Return [X, Y] of the center of cell containing provided text 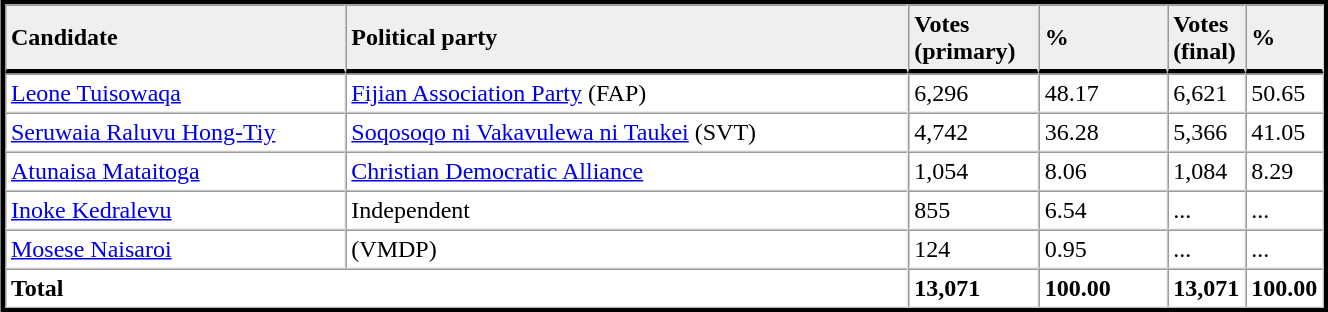
Candidate [175, 38]
5,366 [1206, 132]
1,054 [974, 172]
41.05 [1284, 132]
Total [456, 288]
Inoke Kedralevu [175, 210]
8.29 [1284, 172]
Christian Democratic Alliance [626, 172]
6,296 [974, 94]
Votes(primary) [974, 38]
50.65 [1284, 94]
Leone Tuisowaqa [175, 94]
1,084 [1206, 172]
6,621 [1206, 94]
855 [974, 210]
Atunaisa Mataitoga [175, 172]
124 [974, 250]
Political party [626, 38]
4,742 [974, 132]
0.95 [1103, 250]
Independent [626, 210]
36.28 [1103, 132]
Mosese Naisaroi [175, 250]
Fijian Association Party (FAP) [626, 94]
Soqosoqo ni Vakavulewa ni Taukei (SVT) [626, 132]
Seruwaia Raluvu Hong-Tiy [175, 132]
8.06 [1103, 172]
48.17 [1103, 94]
Votes(final) [1206, 38]
6.54 [1103, 210]
(VMDP) [626, 250]
